Return (X, Y) of the center of cell containing provided text 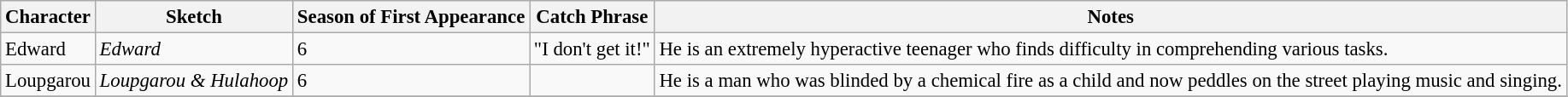
He is a man who was blinded by a chemical fire as a child and now peddles on the street playing music and singing. (1111, 81)
Notes (1111, 17)
Catch Phrase (593, 17)
Sketch (193, 17)
He is an extremely hyperactive teenager who finds difficulty in comprehending various tasks. (1111, 49)
Character (48, 17)
"I don't get it!" (593, 49)
Loupgarou & Hulahoop (193, 81)
Loupgarou (48, 81)
Season of First Appearance (412, 17)
